Return [x, y] of the center of cell containing provided text 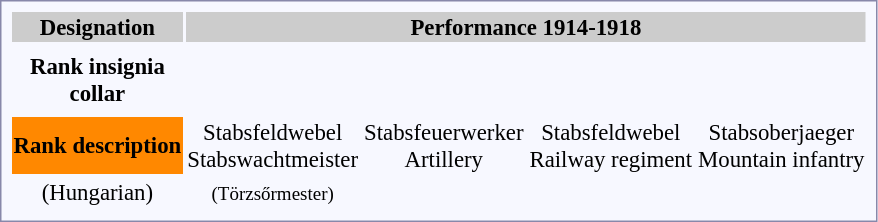
StabsfeldwebelStabswachtmeister [273, 146]
Rank description [98, 146]
Designation [98, 27]
Rank insigniacollar [98, 80]
StabsfeldwebelRailway regiment [611, 146]
(Törzsőrmester) [273, 192]
Performance 1914-1918 [526, 27]
StabsfeuerwerkerArtillery [444, 146]
StabsoberjaegerMountain infantry [782, 146]
(Hungarian) [98, 192]
